Scan for the cell matching the given text and deliver its [X, Y] coordinate at center. 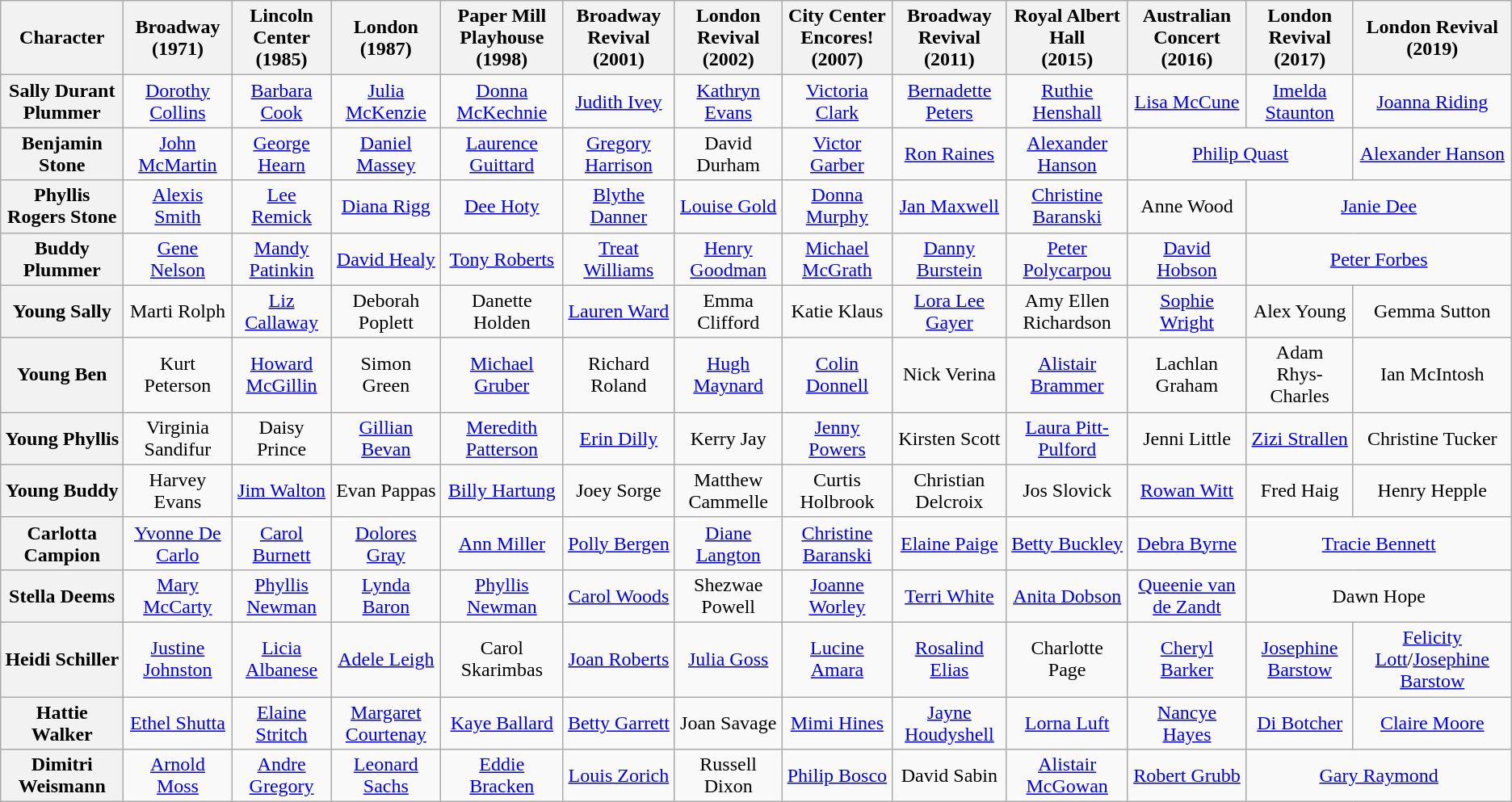
Young Sally [62, 312]
Broadway (1971) [178, 38]
Gene Nelson [178, 258]
Tracie Bennett [1379, 543]
Shezwae Powell [729, 596]
Phyllis Rogers Stone [62, 207]
Dawn Hope [1379, 596]
Yvonne De Carlo [178, 543]
Alistair McGowan [1066, 775]
Kurt Peterson [178, 375]
Victor Garber [838, 153]
Dorothy Collins [178, 102]
Victoria Clark [838, 102]
Lisa McCune [1187, 102]
Christine Tucker [1432, 438]
Ethel Shutta [178, 722]
Donna McKechnie [502, 102]
Liz Callaway [281, 312]
Julia McKenzie [386, 102]
Ron Raines [949, 153]
George Hearn [281, 153]
Queenie van de Zandt [1187, 596]
Emma Clifford [729, 312]
Lora Lee Gayer [949, 312]
Bernadette Peters [949, 102]
Zizi Strallen [1300, 438]
Gillian Bevan [386, 438]
Jos Slovick [1066, 491]
Peter Polycarpou [1066, 258]
Lachlan Graham [1187, 375]
David Durham [729, 153]
Hattie Walker [62, 722]
Eddie Bracken [502, 775]
Laurence Guittard [502, 153]
Nancye Hayes [1187, 722]
Katie Klaus [838, 312]
Royal Albert Hall(2015) [1066, 38]
Tony Roberts [502, 258]
Barbara Cook [281, 102]
Philip Quast [1241, 153]
Heidi Schiller [62, 659]
Lauren Ward [619, 312]
Benjamin Stone [62, 153]
Alistair Brammer [1066, 375]
Daniel Massey [386, 153]
Colin Donnell [838, 375]
Robert Grubb [1187, 775]
Donna Murphy [838, 207]
Rowan Witt [1187, 491]
Laura Pitt-Pulford [1066, 438]
Joan Savage [729, 722]
David Healy [386, 258]
London Revival(2002) [729, 38]
City Center Encores!(2007) [838, 38]
Sally Durant Plummer [62, 102]
Lee Remick [281, 207]
Paper Mill Playhouse(1998) [502, 38]
Deborah Poplett [386, 312]
John McMartin [178, 153]
Broadway Revival(2011) [949, 38]
Howard McGillin [281, 375]
Carol Burnett [281, 543]
Marti Rolph [178, 312]
Licia Albanese [281, 659]
Kathryn Evans [729, 102]
Young Buddy [62, 491]
Hugh Maynard [729, 375]
Adam Rhys-Charles [1300, 375]
Carol Skarimbas [502, 659]
Mary McCarty [178, 596]
Evan Pappas [386, 491]
Carol Woods [619, 596]
Character [62, 38]
Diane Langton [729, 543]
London Revival(2017) [1300, 38]
Lynda Baron [386, 596]
Andre Gregory [281, 775]
Debra Byrne [1187, 543]
Jenni Little [1187, 438]
Michael McGrath [838, 258]
Joan Roberts [619, 659]
Di Botcher [1300, 722]
Michael Gruber [502, 375]
Justine Johnston [178, 659]
Lucine Amara [838, 659]
Charlotte Page [1066, 659]
Harvey Evans [178, 491]
Louis Zorich [619, 775]
Simon Green [386, 375]
Josephine Barstow [1300, 659]
Ian McIntosh [1432, 375]
Stella Deems [62, 596]
Richard Roland [619, 375]
Jayne Houdyshell [949, 722]
Buddy Plummer [62, 258]
Christian Delcroix [949, 491]
Gregory Harrison [619, 153]
Virginia Sandifur [178, 438]
Joanne Worley [838, 596]
Billy Hartung [502, 491]
Betty Buckley [1066, 543]
Rosalind Elias [949, 659]
London(1987) [386, 38]
Gary Raymond [1379, 775]
Australian Concert(2016) [1187, 38]
Philip Bosco [838, 775]
Imelda Staunton [1300, 102]
Margaret Courtenay [386, 722]
Dee Hoty [502, 207]
Anita Dobson [1066, 596]
Elaine Paige [949, 543]
Peter Forbes [1379, 258]
Russell Dixon [729, 775]
Alexis Smith [178, 207]
Diana Rigg [386, 207]
Matthew Cammelle [729, 491]
Henry Goodman [729, 258]
Ann Miller [502, 543]
Anne Wood [1187, 207]
Mandy Patinkin [281, 258]
Claire Moore [1432, 722]
Jim Walton [281, 491]
Louise Gold [729, 207]
Alex Young [1300, 312]
David Hobson [1187, 258]
Cheryl Barker [1187, 659]
Gemma Sutton [1432, 312]
Judith Ivey [619, 102]
Curtis Holbrook [838, 491]
Polly Bergen [619, 543]
Ruthie Henshall [1066, 102]
Treat Williams [619, 258]
Daisy Prince [281, 438]
Dolores Gray [386, 543]
David Sabin [949, 775]
Felicity Lott/Josephine Barstow [1432, 659]
Danny Burstein [949, 258]
Julia Goss [729, 659]
Kerry Jay [729, 438]
Nick Verina [949, 375]
Elaine Stritch [281, 722]
Jan Maxwell [949, 207]
Fred Haig [1300, 491]
Meredith Patterson [502, 438]
Lorna Luft [1066, 722]
Joey Sorge [619, 491]
Betty Garrett [619, 722]
Joanna Riding [1432, 102]
Erin Dilly [619, 438]
Mimi Hines [838, 722]
Carlotta Campion [62, 543]
Leonard Sachs [386, 775]
Kirsten Scott [949, 438]
Jenny Powers [838, 438]
Young Phyllis [62, 438]
Terri White [949, 596]
Janie Dee [1379, 207]
Arnold Moss [178, 775]
Young Ben [62, 375]
Adele Leigh [386, 659]
Lincoln Center(1985) [281, 38]
Dimitri Weismann [62, 775]
London Revival(2019) [1432, 38]
Kaye Ballard [502, 722]
Amy Ellen Richardson [1066, 312]
Broadway Revival(2001) [619, 38]
Blythe Danner [619, 207]
Henry Hepple [1432, 491]
Danette Holden [502, 312]
Sophie Wright [1187, 312]
